For the text-containing cell, return its midpoint in [x, y] coordinate format. 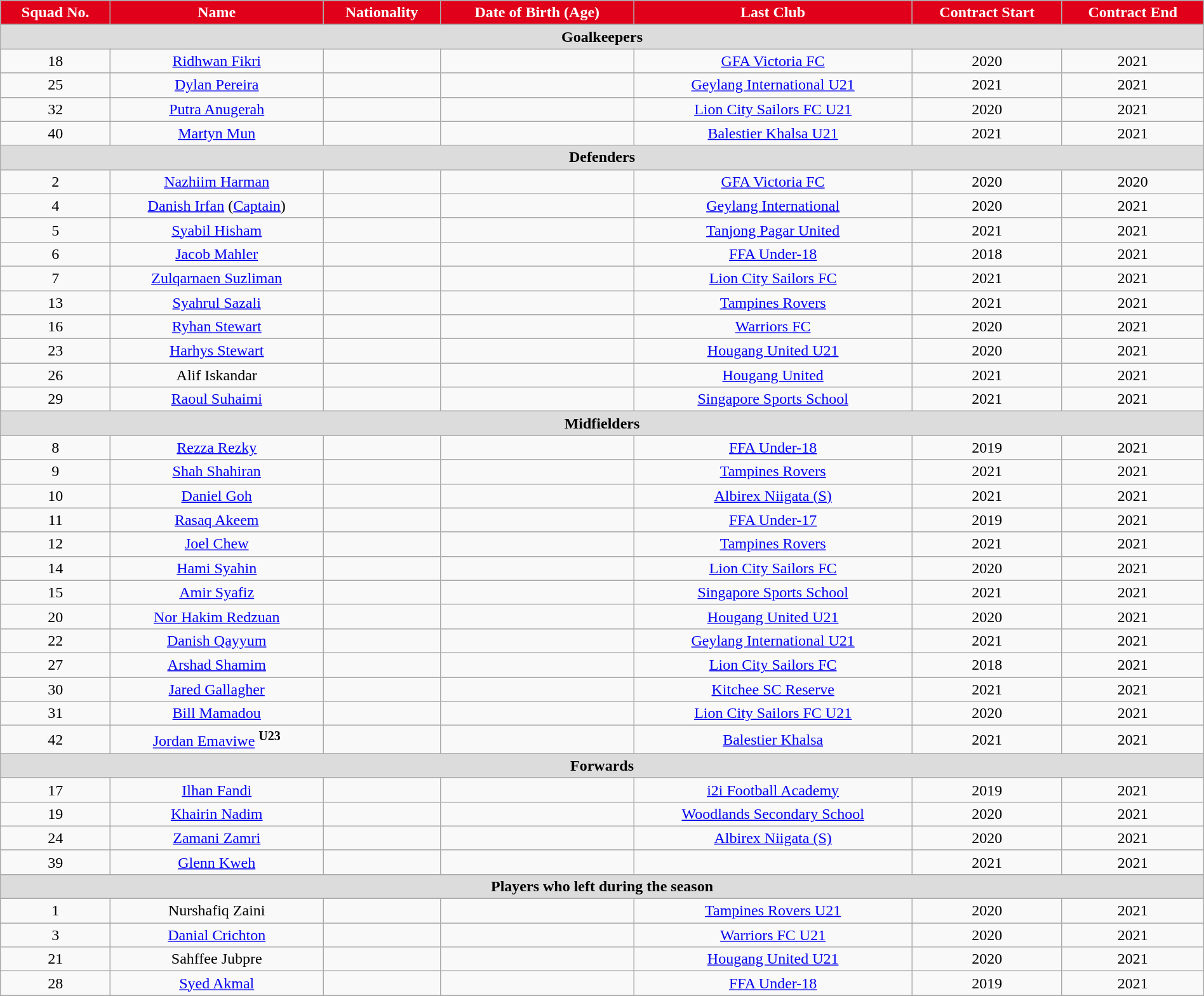
31 [56, 714]
Contract Start [987, 13]
14 [56, 568]
Syahrul Sazali [217, 303]
Rasaq Akeem [217, 520]
Sahffee Jubpre [217, 959]
Jordan Emaviwe U23 [217, 740]
15 [56, 592]
3 [56, 935]
Nazhiim Harman [217, 182]
Danish Irfan (Captain) [217, 206]
Glenn Kweh [217, 862]
Date of Birth (Age) [537, 13]
Players who left during the season [602, 886]
39 [56, 862]
Danial Crichton [217, 935]
Name [217, 13]
Shah Shahiran [217, 472]
Zamani Zamri [217, 838]
Ridhwan Fikri [217, 61]
Forwards [602, 766]
Nationality [382, 13]
21 [56, 959]
Harhys Stewart [217, 351]
Syed Akmal [217, 983]
Warriors FC U21 [773, 935]
24 [56, 838]
2 [56, 182]
Daniel Goh [217, 496]
17 [56, 790]
Midfielders [602, 423]
Geylang International [773, 206]
Amir Syafiz [217, 592]
Tampines Rovers U21 [773, 911]
16 [56, 327]
26 [56, 375]
Warriors FC [773, 327]
5 [56, 230]
27 [56, 665]
i2i Football Academy [773, 790]
Ilhan Fandi [217, 790]
23 [56, 351]
28 [56, 983]
Balestier Khalsa U21 [773, 133]
6 [56, 254]
Danish Qayyum [217, 641]
Dylan Pereira [217, 85]
Jared Gallagher [217, 689]
8 [56, 448]
4 [56, 206]
10 [56, 496]
20 [56, 616]
Goalkeepers [602, 37]
18 [56, 61]
32 [56, 109]
Bill Mamadou [217, 714]
Kitchee SC Reserve [773, 689]
7 [56, 278]
Last Club [773, 13]
Hougang United [773, 375]
42 [56, 740]
Jacob Mahler [217, 254]
Hami Syahin [217, 568]
Nor Hakim Redzuan [217, 616]
40 [56, 133]
Nurshafiq Zaini [217, 911]
Alif Iskandar [217, 375]
Balestier Khalsa [773, 740]
25 [56, 85]
Squad No. [56, 13]
Joel Chew [217, 544]
Martyn Mun [217, 133]
FFA Under-17 [773, 520]
Defenders [602, 157]
1 [56, 911]
22 [56, 641]
Syabil Hisham [217, 230]
19 [56, 814]
Arshad Shamim [217, 665]
Raoul Suhaimi [217, 399]
12 [56, 544]
Contract End [1133, 13]
Zulqarnaen Suzliman [217, 278]
13 [56, 303]
Woodlands Secondary School [773, 814]
Ryhan Stewart [217, 327]
30 [56, 689]
Khairin Nadim [217, 814]
Putra Anugerah [217, 109]
11 [56, 520]
Tanjong Pagar United [773, 230]
29 [56, 399]
9 [56, 472]
Rezza Rezky [217, 448]
